Pinpoint the cell where the given text exists, returning its [X, Y] midpoint coordinate. 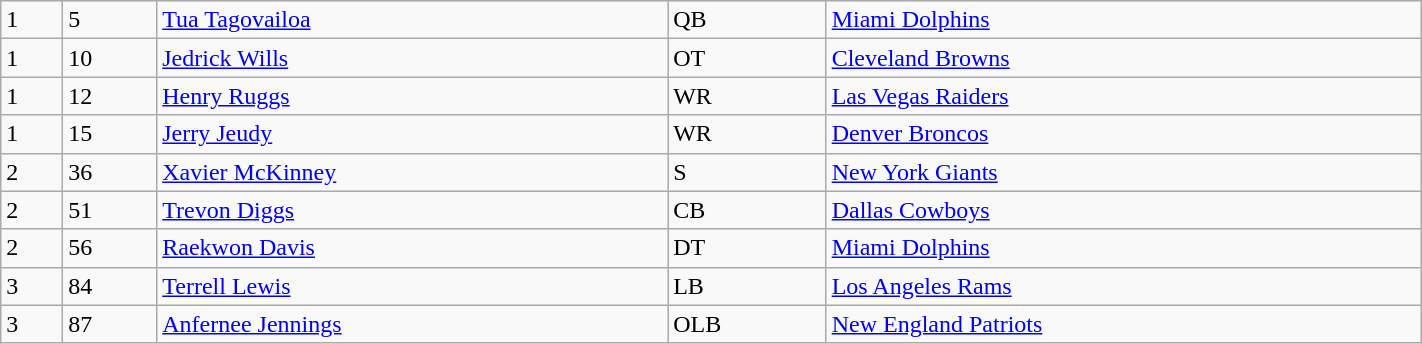
Denver Broncos [1124, 134]
Xavier McKinney [412, 172]
Trevon Diggs [412, 210]
51 [110, 210]
New England Patriots [1124, 324]
10 [110, 58]
LB [748, 286]
Los Angeles Rams [1124, 286]
56 [110, 248]
15 [110, 134]
Anfernee Jennings [412, 324]
OT [748, 58]
New York Giants [1124, 172]
87 [110, 324]
Raekwon Davis [412, 248]
Jedrick Wills [412, 58]
OLB [748, 324]
CB [748, 210]
DT [748, 248]
84 [110, 286]
Tua Tagovailoa [412, 20]
QB [748, 20]
Dallas Cowboys [1124, 210]
Las Vegas Raiders [1124, 96]
5 [110, 20]
Terrell Lewis [412, 286]
S [748, 172]
12 [110, 96]
Henry Ruggs [412, 96]
36 [110, 172]
Cleveland Browns [1124, 58]
Jerry Jeudy [412, 134]
